Determine the (x, y) coordinate at the center of the cell enclosing the given text.  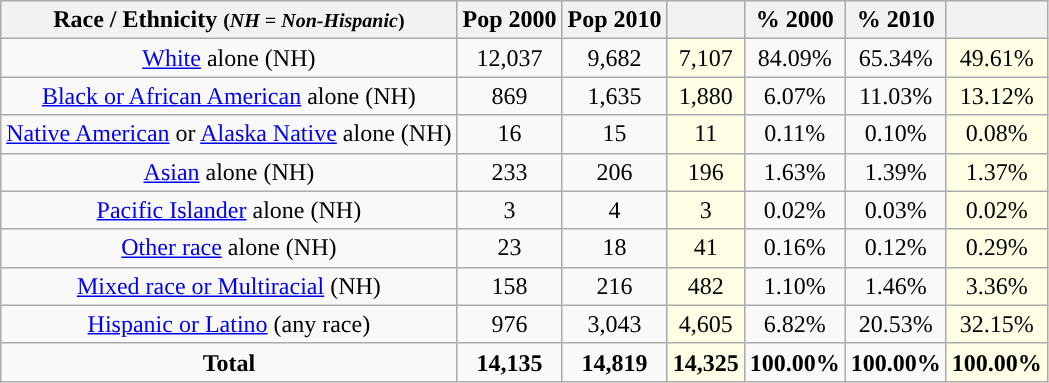
Total (229, 362)
23 (510, 248)
0.11% (794, 134)
18 (614, 248)
206 (614, 172)
1.37% (996, 172)
12,037 (510, 58)
32.15% (996, 324)
0.12% (896, 248)
0.10% (896, 134)
16 (510, 134)
Black or African American alone (NH) (229, 96)
49.61% (996, 58)
11 (706, 134)
1.63% (794, 172)
14,325 (706, 362)
White alone (NH) (229, 58)
Other race alone (NH) (229, 248)
216 (614, 286)
158 (510, 286)
1.39% (896, 172)
11.03% (896, 96)
20.53% (896, 324)
Pacific Islander alone (NH) (229, 210)
Asian alone (NH) (229, 172)
Pop 2010 (614, 20)
6.07% (794, 96)
196 (706, 172)
Native American or Alaska Native alone (NH) (229, 134)
Pop 2000 (510, 20)
1,880 (706, 96)
4,605 (706, 324)
3,043 (614, 324)
% 2000 (794, 20)
13.12% (996, 96)
4 (614, 210)
Mixed race or Multiracial (NH) (229, 286)
14,819 (614, 362)
1,635 (614, 96)
3.36% (996, 286)
7,107 (706, 58)
41 (706, 248)
65.34% (896, 58)
0.08% (996, 134)
9,682 (614, 58)
14,135 (510, 362)
Hispanic or Latino (any race) (229, 324)
0.03% (896, 210)
0.16% (794, 248)
0.29% (996, 248)
84.09% (794, 58)
1.10% (794, 286)
1.46% (896, 286)
6.82% (794, 324)
15 (614, 134)
869 (510, 96)
% 2010 (896, 20)
Race / Ethnicity (NH = Non-Hispanic) (229, 20)
976 (510, 324)
233 (510, 172)
482 (706, 286)
